Search for the cell housing the specified text and yield its (X, Y) center coordinate. 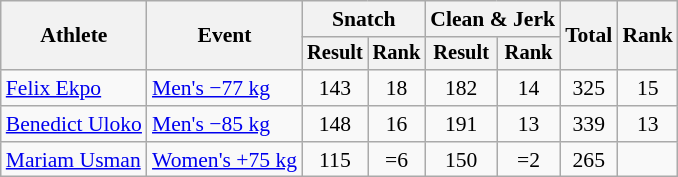
325 (588, 88)
148 (335, 124)
14 (528, 88)
191 (461, 124)
16 (397, 124)
143 (335, 88)
Men's −77 kg (224, 88)
Felix Ekpo (74, 88)
Athlete (74, 36)
Clean & Jerk (492, 19)
Event (224, 36)
Men's −85 kg (224, 124)
339 (588, 124)
15 (648, 88)
Benedict Uloko (74, 124)
Total (588, 36)
182 (461, 88)
Snatch (364, 19)
18 (397, 88)
